Find where the given text appears and provide that cell's center as [X, Y] coordinate. 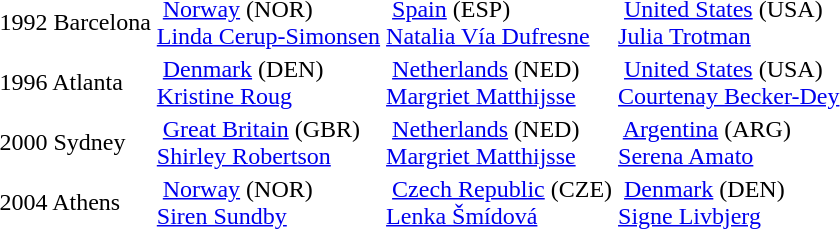
Great Britain (GBR)Shirley Robertson [268, 142]
Denmark (DEN)Kristine Roug [268, 82]
